Return [x, y] of the center of cell containing provided text 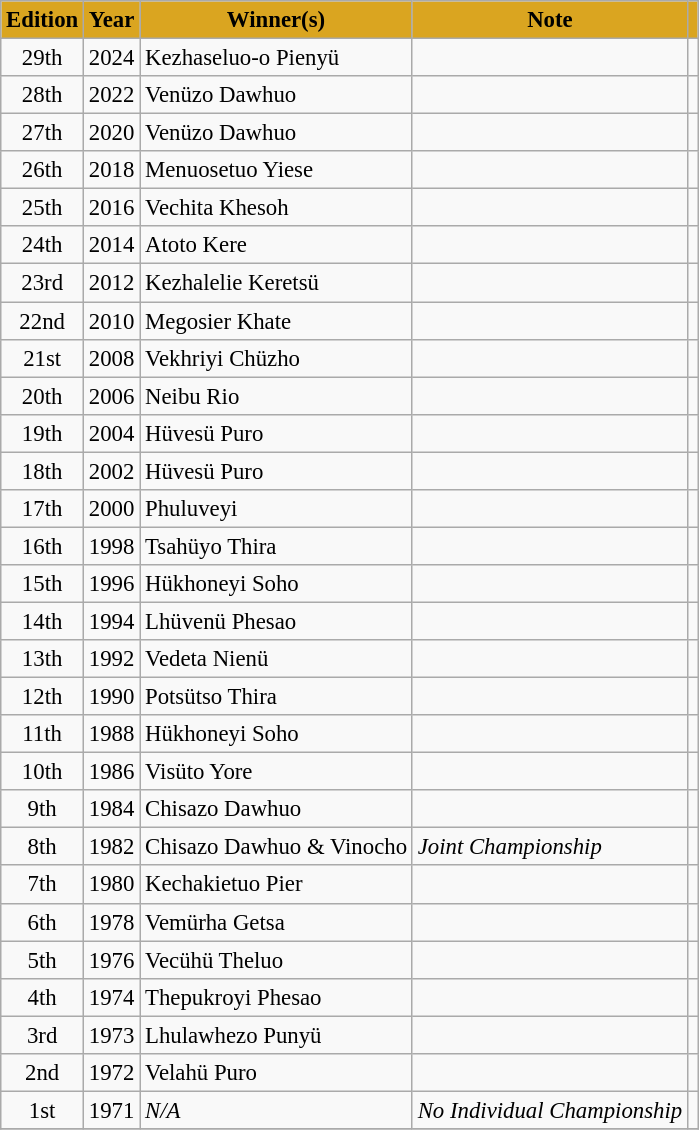
1994 [112, 621]
2000 [112, 509]
Kezhaseluo-o Pienyü [276, 58]
No Individual Championship [550, 1110]
Note [550, 20]
2018 [112, 170]
1990 [112, 697]
7th [42, 885]
1984 [112, 809]
Vemürha Getsa [276, 922]
1972 [112, 1073]
Phuluveyi [276, 509]
1996 [112, 584]
26th [42, 170]
Winner(s) [276, 20]
28th [42, 95]
6th [42, 922]
29th [42, 58]
Chisazo Dawhuo [276, 809]
9th [42, 809]
Vekhriyi Chüzho [276, 358]
Joint Championship [550, 847]
Vedeta Nienü [276, 659]
Lhüvenü Phesao [276, 621]
20th [42, 396]
16th [42, 546]
13th [42, 659]
2024 [112, 58]
10th [42, 772]
Tsahüyo Thira [276, 546]
2004 [112, 433]
23rd [42, 283]
Year [112, 20]
2nd [42, 1073]
1978 [112, 922]
3rd [42, 1035]
1st [42, 1110]
2010 [112, 321]
Atoto Kere [276, 245]
21st [42, 358]
Neibu Rio [276, 396]
Velahü Puro [276, 1073]
8th [42, 847]
Edition [42, 20]
24th [42, 245]
Potsütso Thira [276, 697]
5th [42, 960]
18th [42, 471]
11th [42, 734]
Menuosetuo Yiese [276, 170]
1976 [112, 960]
27th [42, 133]
Chisazo Dawhuo & Vinocho [276, 847]
15th [42, 584]
12th [42, 697]
1974 [112, 997]
2002 [112, 471]
Kezhalelie Keretsü [276, 283]
1992 [112, 659]
1988 [112, 734]
2020 [112, 133]
2014 [112, 245]
1973 [112, 1035]
1980 [112, 885]
Megosier Khate [276, 321]
4th [42, 997]
1971 [112, 1110]
14th [42, 621]
2012 [112, 283]
2022 [112, 95]
22nd [42, 321]
25th [42, 208]
Vechita Khesoh [276, 208]
N/A [276, 1110]
19th [42, 433]
2006 [112, 396]
2008 [112, 358]
2016 [112, 208]
Visüto Yore [276, 772]
Lhulawhezo Punyü [276, 1035]
1982 [112, 847]
1998 [112, 546]
Kechakietuo Pier [276, 885]
1986 [112, 772]
Vecühü Theluo [276, 960]
17th [42, 509]
Thepukroyi Phesao [276, 997]
